Return [x, y] of the center of cell containing provided text 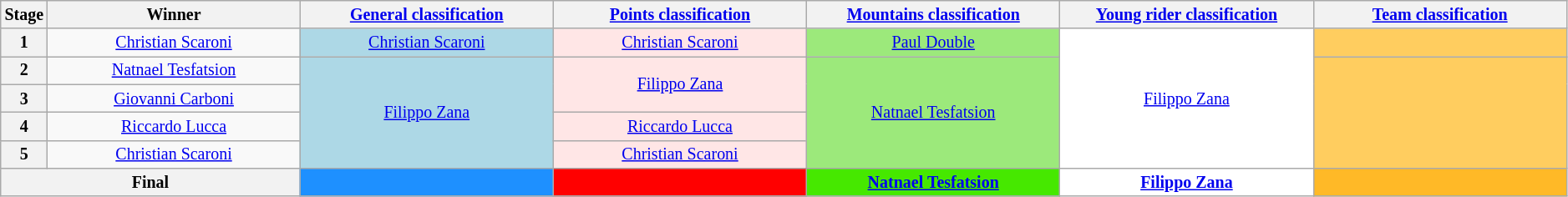
5 [24, 154]
3 [24, 98]
Mountains classification [934, 15]
2 [24, 70]
General classification [426, 15]
Stage [24, 15]
1 [24, 43]
Team classification [1440, 15]
Giovanni Carboni [174, 98]
Young rider classification [1186, 15]
Winner [174, 15]
Points classification [680, 15]
4 [24, 127]
Final [150, 182]
Paul Double [934, 43]
